Output the (x, y) coordinate of the center of the cell containing the given text.  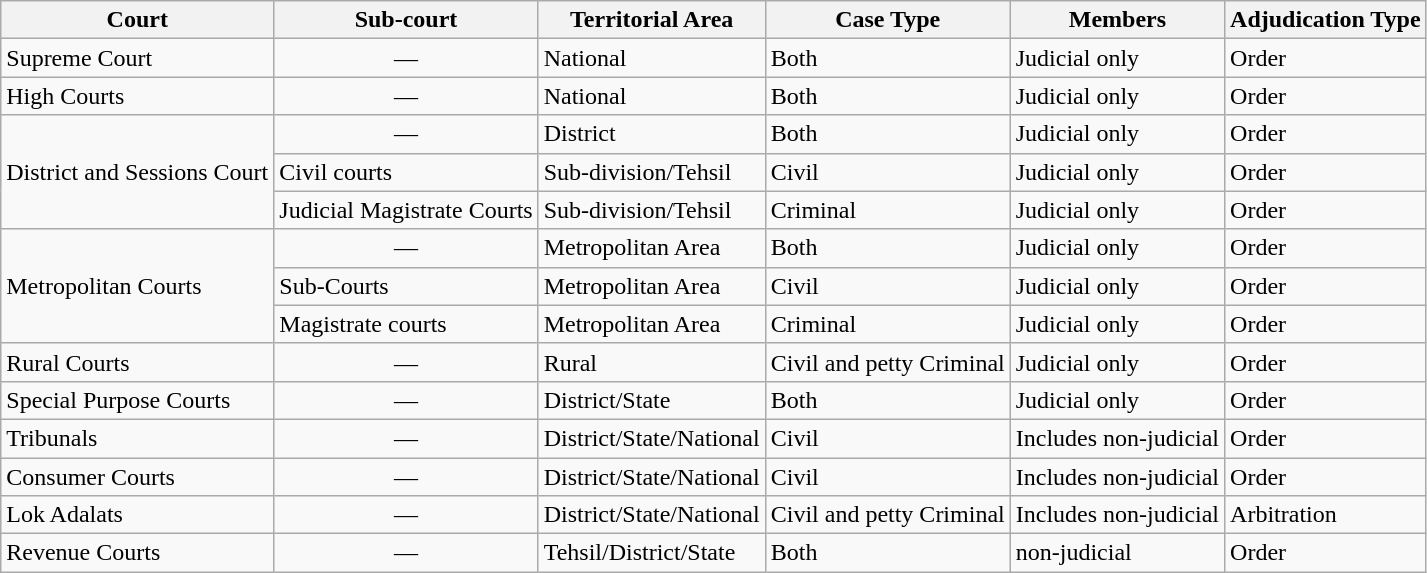
Rural Courts (138, 362)
Supreme Court (138, 58)
District and Sessions Court (138, 172)
Case Type (888, 20)
Judicial Magistrate Courts (406, 210)
Arbitration (1326, 515)
Tribunals (138, 438)
District/State (652, 400)
Revenue Courts (138, 553)
Magistrate courts (406, 324)
Civil courts (406, 172)
Tehsil/District/State (652, 553)
Members (1117, 20)
Court (138, 20)
Lok Adalats (138, 515)
non-judicial (1117, 553)
Adjudication Type (1326, 20)
Metropolitan Courts (138, 286)
Sub-court (406, 20)
High Courts (138, 96)
Consumer Courts (138, 477)
District (652, 134)
Sub-Courts (406, 286)
Special Purpose Courts (138, 400)
Territorial Area (652, 20)
Rural (652, 362)
